Find where the given text appears and provide that cell's center as [x, y] coordinate. 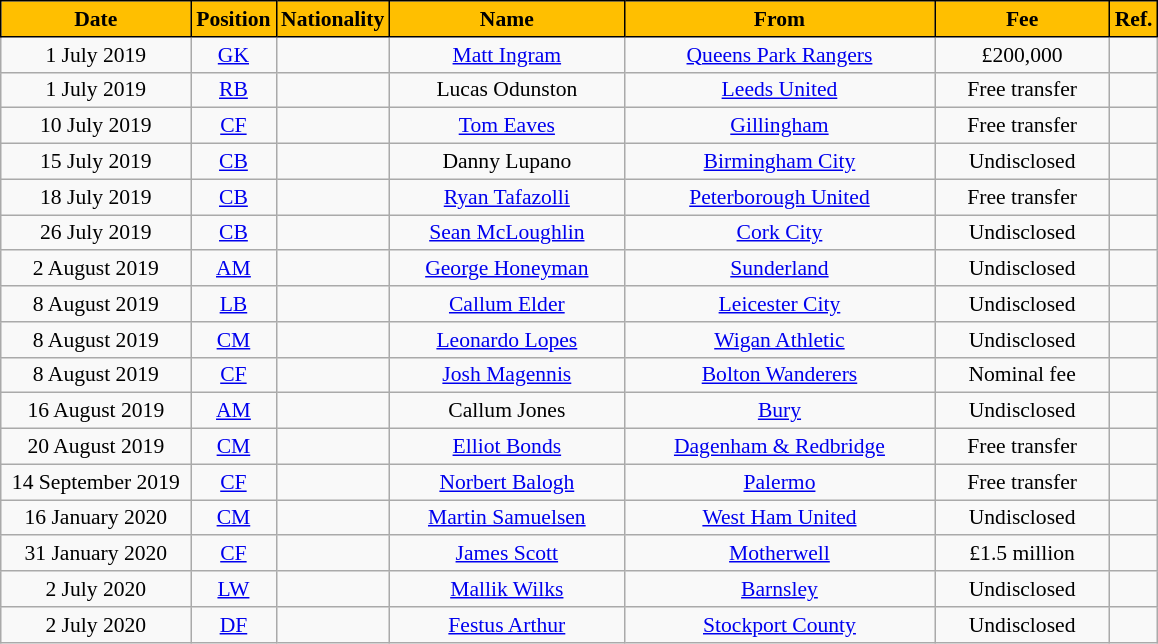
DF [234, 625]
Danny Lupano [506, 162]
Mallik Wilks [506, 589]
20 August 2019 [96, 447]
Queens Park Rangers [779, 55]
Ref. [1134, 19]
Fee [1022, 19]
George Honeyman [506, 269]
Norbert Balogh [506, 482]
Cork City [779, 233]
Date [96, 19]
LW [234, 589]
Tom Eaves [506, 126]
Birmingham City [779, 162]
Bury [779, 411]
16 August 2019 [96, 411]
16 January 2020 [96, 518]
Ryan Tafazolli [506, 197]
Dagenham & Redbridge [779, 447]
Nationality [332, 19]
LB [234, 304]
18 July 2019 [96, 197]
From [779, 19]
Festus Arthur [506, 625]
Palermo [779, 482]
GK [234, 55]
31 January 2020 [96, 554]
James Scott [506, 554]
Position [234, 19]
Nominal fee [1022, 375]
Lucas Odunston [506, 90]
Wigan Athletic [779, 340]
Motherwell [779, 554]
£1.5 million [1022, 554]
Leicester City [779, 304]
Stockport County [779, 625]
Peterborough United [779, 197]
Martin Samuelsen [506, 518]
Sean McLoughlin [506, 233]
Name [506, 19]
Leeds United [779, 90]
Callum Elder [506, 304]
Barnsley [779, 589]
14 September 2019 [96, 482]
RB [234, 90]
Gillingham [779, 126]
£200,000 [1022, 55]
Josh Magennis [506, 375]
Sunderland [779, 269]
26 July 2019 [96, 233]
Elliot Bonds [506, 447]
2 August 2019 [96, 269]
West Ham United [779, 518]
Matt Ingram [506, 55]
15 July 2019 [96, 162]
10 July 2019 [96, 126]
Callum Jones [506, 411]
Leonardo Lopes [506, 340]
Bolton Wanderers [779, 375]
